Determine the (x, y) coordinate at the center of the cell enclosing the given text.  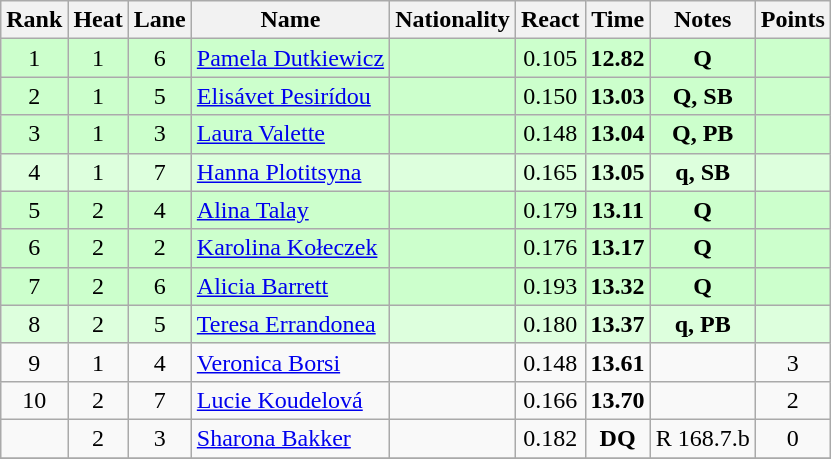
Sharona Bakker (290, 438)
13.32 (618, 286)
Heat (98, 20)
13.04 (618, 134)
Points (792, 20)
DQ (618, 438)
13.05 (618, 172)
0.180 (550, 324)
q, PB (702, 324)
13.70 (618, 400)
10 (34, 400)
Q, SB (702, 96)
Rank (34, 20)
13.37 (618, 324)
Q, PB (702, 134)
Time (618, 20)
0.165 (550, 172)
8 (34, 324)
0 (792, 438)
R 168.7.b (702, 438)
Alicia Barrett (290, 286)
Lane (160, 20)
Name (290, 20)
Veronica Borsi (290, 362)
Hanna Plotitsyna (290, 172)
12.82 (618, 58)
0.150 (550, 96)
Pamela Dutkiewicz (290, 58)
0.176 (550, 248)
13.11 (618, 210)
Karolina Kołeczek (290, 248)
Teresa Errandonea (290, 324)
Notes (702, 20)
0.179 (550, 210)
React (550, 20)
Alina Talay (290, 210)
9 (34, 362)
0.182 (550, 438)
0.193 (550, 286)
13.17 (618, 248)
Elisávet Pesirídou (290, 96)
13.61 (618, 362)
0.105 (550, 58)
13.03 (618, 96)
0.166 (550, 400)
Laura Valette (290, 134)
Lucie Koudelová (290, 400)
Nationality (453, 20)
q, SB (702, 172)
